Return the [x, y] coordinate for the center point of the cell that contains the specified text.  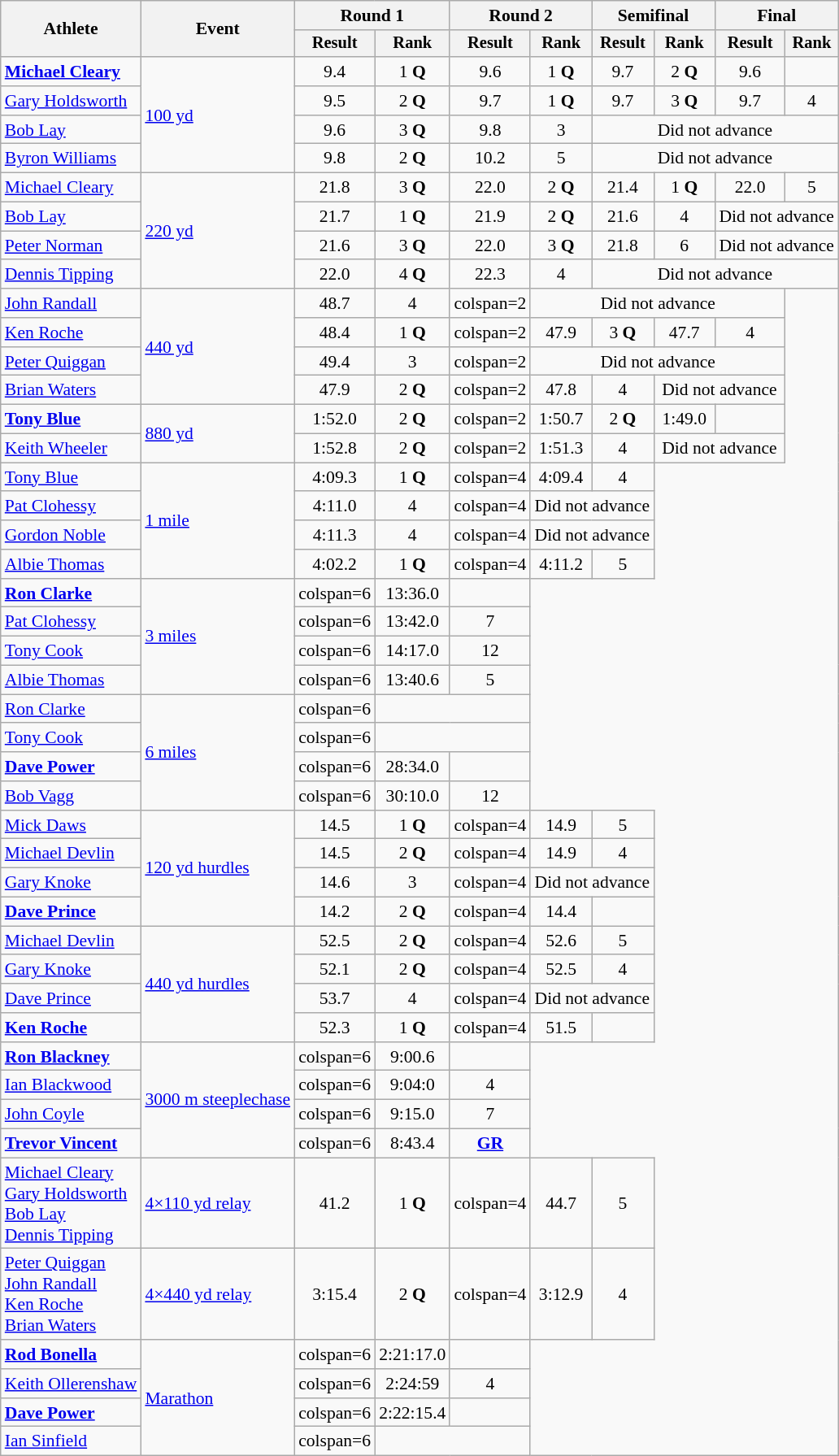
Gordon Noble [72, 535]
John Randall [72, 303]
2:24:59 [412, 1384]
21.4 [623, 188]
1:52.0 [335, 419]
4×440 yd relay [218, 1294]
Bob Vagg [72, 796]
Ian Blackwood [72, 1085]
14.4 [561, 912]
44.7 [561, 1203]
Byron Williams [72, 159]
48.4 [335, 332]
28:34.0 [412, 767]
9:04:0 [412, 1085]
100 yd [218, 115]
220 yd [218, 231]
Semifinal [654, 15]
52.3 [335, 1028]
Final [776, 15]
4:09.3 [335, 477]
Michael ClearyGary HoldsworthBob LayDennis Tipping [72, 1203]
22.3 [489, 275]
GR [489, 1144]
9.4 [335, 72]
Event [218, 29]
14.6 [335, 883]
1 mile [218, 520]
Athlete [72, 29]
53.7 [335, 998]
9:00.6 [412, 1057]
51.5 [561, 1028]
52.6 [561, 941]
48.7 [335, 303]
Ian Sinfield [72, 1441]
Ron Blackney [72, 1057]
120 yd hurdles [218, 868]
4:11.2 [561, 564]
Peter Quiggan [72, 362]
52.1 [335, 970]
2:22:15.4 [412, 1413]
8:43.4 [412, 1144]
3000 m steeplechase [218, 1100]
3:12.9 [561, 1294]
4:11.3 [335, 535]
9:15.0 [412, 1115]
6 miles [218, 752]
Gary Holdsworth [72, 101]
3:15.4 [335, 1294]
Keith Ollerenshaw [72, 1384]
Brian Waters [72, 390]
21.9 [489, 217]
14.2 [335, 912]
John Coyle [72, 1115]
21.7 [335, 217]
2:21:17.0 [412, 1354]
Keith Wheeler [72, 449]
10.2 [489, 159]
47.8 [561, 390]
30:10.0 [412, 796]
880 yd [218, 434]
47.7 [685, 332]
13:40.6 [412, 680]
4 Q [412, 275]
1:49.0 [685, 419]
1:50.7 [561, 419]
4:02.2 [335, 564]
13:42.0 [412, 622]
Trevor Vincent [72, 1144]
Marathon [218, 1397]
14:17.0 [412, 651]
1:52.8 [335, 449]
Round 2 [520, 15]
3 miles [218, 637]
Dennis Tipping [72, 275]
41.2 [335, 1203]
4:11.0 [335, 506]
Mick Daws [72, 825]
4:09.4 [561, 477]
13:36.0 [412, 593]
1:51.3 [561, 449]
Rod Bonella [72, 1354]
49.4 [335, 362]
440 yd [218, 346]
Peter QuigganJohn RandallKen RocheBrian Waters [72, 1294]
6 [685, 246]
440 yd hurdles [218, 984]
Round 1 [372, 15]
Peter Norman [72, 246]
9.5 [335, 101]
4×110 yd relay [218, 1203]
